Output the (x, y) coordinate of the center of the cell containing the given text.  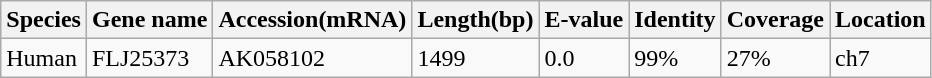
Location (881, 20)
Gene name (149, 20)
Accession(mRNA) (312, 20)
FLJ25373 (149, 58)
ch7 (881, 58)
0.0 (584, 58)
99% (675, 58)
1499 (476, 58)
Species (44, 20)
E-value (584, 20)
Human (44, 58)
AK058102 (312, 58)
Identity (675, 20)
Coverage (775, 20)
Length(bp) (476, 20)
27% (775, 58)
